Determine the (X, Y) coordinate at the center of the cell enclosing the given text.  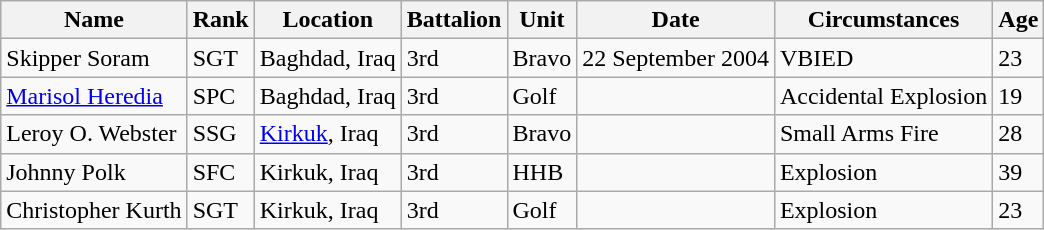
Location (328, 20)
SPC (220, 96)
Unit (542, 20)
HHB (542, 172)
39 (1018, 172)
Johnny Polk (94, 172)
19 (1018, 96)
22 September 2004 (676, 58)
VBIED (883, 58)
Rank (220, 20)
Small Arms Fire (883, 134)
Battalion (454, 20)
Marisol Heredia (94, 96)
Age (1018, 20)
SSG (220, 134)
Christopher Kurth (94, 210)
Circumstances (883, 20)
Accidental Explosion (883, 96)
28 (1018, 134)
Date (676, 20)
Name (94, 20)
Leroy O. Webster (94, 134)
Skipper Soram (94, 58)
SFC (220, 172)
